Search for the cell housing the specified text and yield its [X, Y] center coordinate. 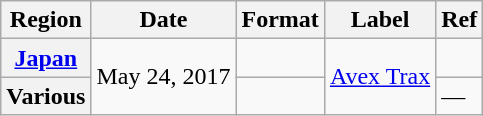
Japan [46, 58]
— [460, 96]
Avex Trax [380, 77]
Region [46, 20]
Label [380, 20]
Format [280, 20]
Ref [460, 20]
Date [164, 20]
May 24, 2017 [164, 77]
Various [46, 96]
